Determine the [x, y] coordinate at the center of the cell enclosing the given text.  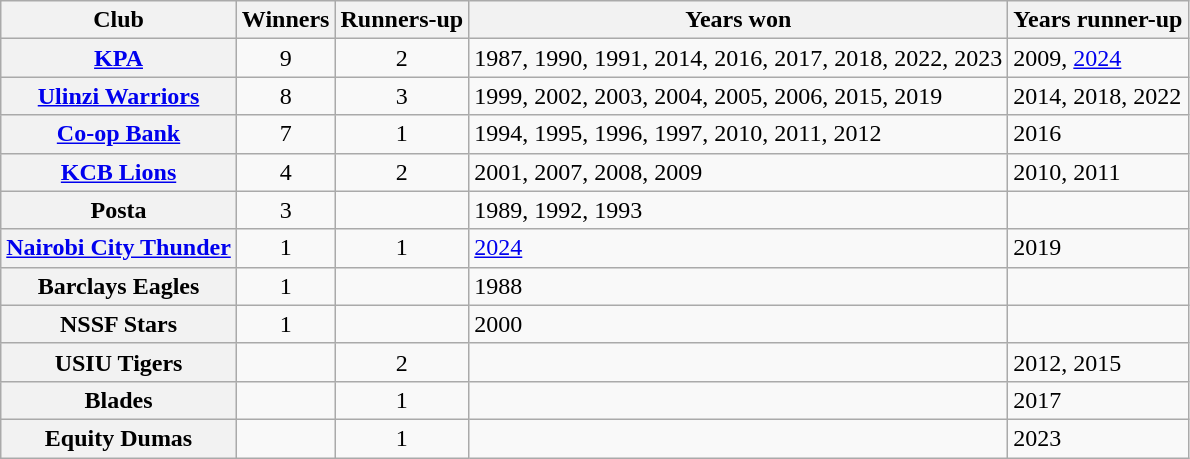
Barclays Eagles [119, 286]
2001, 2007, 2008, 2009 [738, 172]
USIU Tigers [119, 362]
Posta [119, 210]
7 [286, 134]
NSSF Stars [119, 324]
2012, 2015 [1098, 362]
KPA [119, 58]
Winners [286, 20]
2000 [738, 324]
Ulinzi Warriors [119, 96]
Club [119, 20]
2019 [1098, 248]
2017 [1098, 400]
Equity Dumas [119, 438]
2024 [738, 248]
Years won [738, 20]
9 [286, 58]
Nairobi City Thunder [119, 248]
4 [286, 172]
1988 [738, 286]
Co-op Bank [119, 134]
Runners-up [402, 20]
Years runner-up [1098, 20]
2023 [1098, 438]
2016 [1098, 134]
2010, 2011 [1098, 172]
1987, 1990, 1991, 2014, 2016, 2017, 2018, 2022, 2023 [738, 58]
Blades [119, 400]
KCB Lions [119, 172]
1994, 1995, 1996, 1997, 2010, 2011, 2012 [738, 134]
1999, 2002, 2003, 2004, 2005, 2006, 2015, 2019 [738, 96]
1989, 1992, 1993 [738, 210]
2014, 2018, 2022 [1098, 96]
8 [286, 96]
2009, 2024 [1098, 58]
